For the text-containing cell, return its midpoint in (X, Y) coordinate format. 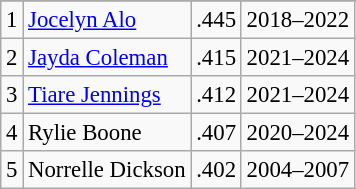
Tiare Jennings (107, 95)
4 (12, 133)
5 (12, 170)
2004–2007 (298, 170)
.445 (216, 20)
.412 (216, 95)
Norrelle Dickson (107, 170)
.415 (216, 58)
1 (12, 20)
2018–2022 (298, 20)
3 (12, 95)
.402 (216, 170)
Jocelyn Alo (107, 20)
.407 (216, 133)
2020–2024 (298, 133)
Rylie Boone (107, 133)
2 (12, 58)
Jayda Coleman (107, 58)
